Capture the cell that displays the provided text and extract its (x, y) central coordinate. 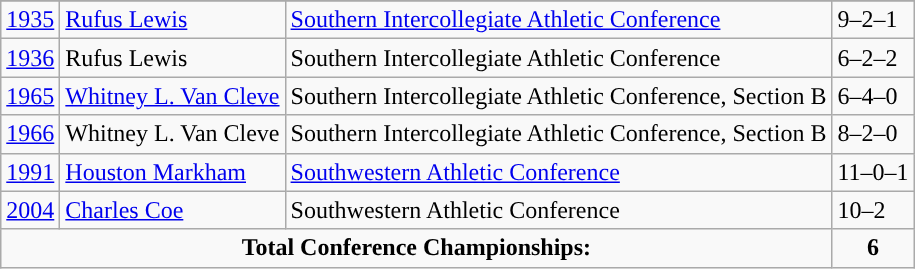
1935 (30, 20)
1936 (30, 58)
Charles Coe (172, 210)
1991 (30, 172)
2004 (30, 210)
1966 (30, 134)
6–4–0 (873, 96)
6–2–2 (873, 58)
Houston Markham (172, 172)
9–2–1 (873, 20)
Total Conference Championships: (416, 248)
8–2–0 (873, 134)
1965 (30, 96)
11–0–1 (873, 172)
10–2 (873, 210)
6 (873, 248)
